Detect which cell encompasses the target text, then output its [x, y] center coordinate. 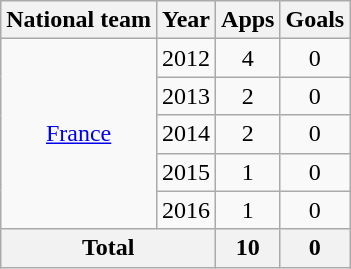
Goals [315, 20]
France [79, 134]
National team [79, 20]
4 [248, 58]
2012 [186, 58]
10 [248, 248]
2013 [186, 96]
2015 [186, 172]
2014 [186, 134]
Total [108, 248]
Year [186, 20]
2016 [186, 210]
Apps [248, 20]
